Return (x, y) of the center of cell containing provided text 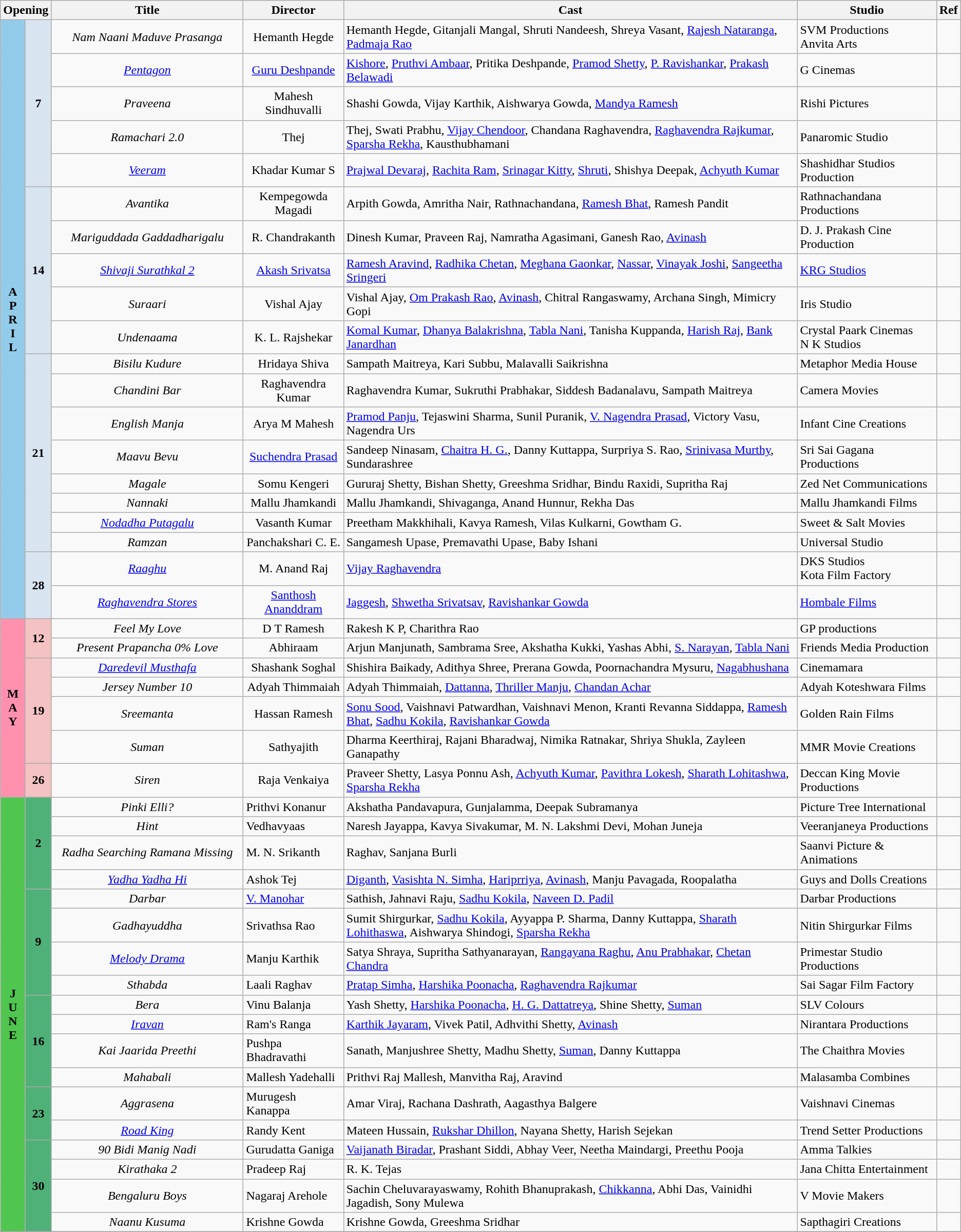
16 (38, 1041)
Vedhavyaas (294, 826)
Suman (147, 746)
Chandini Bar (147, 390)
Mallu Jhamkandi, Shivaganga, Anand Hunnur, Rekha Das (570, 503)
Abhiraam (294, 648)
Ref (949, 10)
Hint (147, 826)
Sachin Cheluvarayaswamy, Rohith Bhanuprakash, Chikkanna, Abhi Das, Vainidhi Jagadish, Sony Mulewa (570, 1195)
Director (294, 10)
Sweet & Salt Movies (867, 523)
Santhosh Ananddram (294, 602)
SVM Productions Anvita Arts (867, 37)
Guru Deshpande (294, 70)
Nagaraj Arehole (294, 1195)
Nirantara Productions (867, 1024)
Present Prapancha 0% Love (147, 648)
Akshatha Pandavapura, Gunjalamma, Deepak Subramanya (570, 806)
Yadha Yadha Hi (147, 879)
12 (38, 638)
Kai Jaarida Preethi (147, 1050)
Hridaya Shiva (294, 363)
Jaggesh, Shwetha Srivatsav, Ravishankar Gowda (570, 602)
Ramesh Aravind, Radhika Chetan, Meghana Gaonkar, Nassar, Vinayak Joshi, Sangeetha Sringeri (570, 270)
Komal Kumar, Dhanya Balakrishna, Tabla Nani, Tanisha Kuppanda, Harish Raj, Bank Janardhan (570, 337)
Somu Kengeri (294, 484)
Manju Karthik (294, 959)
M. Anand Raj (294, 569)
Mariguddada Gaddadharigalu (147, 237)
Maavu Bevu (147, 457)
Iris Studio (867, 304)
Malasamba Combines (867, 1077)
Shishira Baikady, Adithya Shree, Prerana Gowda, Poornachandra Mysuru, Nagabhushana (570, 667)
7 (38, 104)
Sampath Maitreya, Kari Subbu, Malavalli Saikrishna (570, 363)
14 (38, 270)
Ram's Ranga (294, 1024)
Praveer Shetty, Lasya Ponnu Ash, Achyuth Kumar, Pavithra Lokesh, Sharath Lohitashwa, Sparsha Rekha (570, 780)
English Manja (147, 424)
Primestar Studio Productions (867, 959)
Hassan Ramesh (294, 714)
Vasanth Kumar (294, 523)
Iravan (147, 1024)
K. L. Rajshekar (294, 337)
Adyah Thimmaiah, Dattanna, Thriller Manju, Chandan Achar (570, 687)
Prajwal Devaraj, Rachita Ram, Srinagar Kitty, Shruti, Shishya Deepak, Achyuth Kumar (570, 170)
D T Ramesh (294, 628)
Arya M Mahesh (294, 424)
Srivathsa Rao (294, 925)
Raghavendra Kumar, Sukruthi Prabhakar, Siddesh Badanalavu, Sampath Maitreya (570, 390)
Adyah Thimmaiah (294, 687)
SLV Colours (867, 1005)
Road King (147, 1130)
Karthik Jayaram, Vivek Patil, Adhvithi Shetty, Avinash (570, 1024)
D. J. Prakash Cine Production (867, 237)
GP productions (867, 628)
Pushpa Bhadravathi (294, 1050)
30 (38, 1186)
Veeranjaneya Productions (867, 826)
Undenaama (147, 337)
Vinu Balanja (294, 1005)
DKS Studios Kota Film Factory (867, 569)
Rishi Pictures (867, 104)
Laali Raghav (294, 985)
Friends Media Production (867, 648)
Sai Sagar Film Factory (867, 985)
Metaphor Media House (867, 363)
Vishal Ajay, Om Prakash Rao, Avinash, Chitral Rangaswamy, Archana Singh, Mimicry Gopi (570, 304)
Vijay Raghavendra (570, 569)
Naresh Jayappa, Kavya Sivakumar, M. N. Lakshmi Devi, Mohan Juneja (570, 826)
Gururaj Shetty, Bishan Shetty, Greeshma Sridhar, Bindu Raxidi, Supritha Raj (570, 484)
Pramod Panju, Tejaswini Sharma, Sunil Puranik, V. Nagendra Prasad, Victory Vasu, Nagendra Urs (570, 424)
Khadar Kumar S (294, 170)
Trend Setter Productions (867, 1130)
Hemanth Hegde, Gitanjali Mangal, Shruti Nandeesh, Shreya Vasant, Rajesh Nataranga, Padmaja Rao (570, 37)
Daredevil Musthafa (147, 667)
Infant Cine Creations (867, 424)
Bisilu Kudure (147, 363)
Veeram (147, 170)
Mahesh Sindhuvalli (294, 104)
KRG Studios (867, 270)
Mateen Hussain, Rukshar Dhillon, Nayana Shetty, Harish Sejekan (570, 1130)
Panaromic Studio (867, 137)
MAY (13, 707)
Suchendra Prasad (294, 457)
Sthabda (147, 985)
Akash Srivatsa (294, 270)
Thej, Swati Prabhu, Vijay Chendoor, Chandana Raghavendra, Raghavendra Rajkumar, Sparsha Rekha, Kausthubhamani (570, 137)
Satya Shraya, Supritha Sathyanarayan, Rangayana Raghu, Anu Prabhakar, Chetan Chandra (570, 959)
Kishore, Pruthvi Ambaar, Pritika Deshpande, Pramod Shetty, P. Ravishankar, Prakash Belawadi (570, 70)
Naanu Kusuma (147, 1222)
28 (38, 585)
JUNE (13, 1014)
Melody Drama (147, 959)
Ramachari 2.0 (147, 137)
Sangamesh Upase, Premavathi Upase, Baby Ishani (570, 542)
Thej (294, 137)
Crystal Paark Cinemas N K Studios (867, 337)
Sandeep Ninasam, Chaitra H. G., Danny Kuttappa, Surpriya S. Rao, Srinivasa Murthy, Sundarashree (570, 457)
Prithvi Raj Mallesh, Manvitha Raj, Aravind (570, 1077)
Jersey Number 10 (147, 687)
Feel My Love (147, 628)
Raghavendra Kumar (294, 390)
Jana Chitta Entertainment (867, 1169)
Universal Studio (867, 542)
Opening (26, 10)
Panchakshari C. E. (294, 542)
R. Chandrakanth (294, 237)
Mallu Jhamkandi Films (867, 503)
Adyah Koteshwara Films (867, 687)
Vaijanath Biradar, Prashant Siddi, Abhay Veer, Neetha Maindargi, Preethu Pooja (570, 1149)
V. Manohar (294, 899)
Hemanth Hegde (294, 37)
Bera (147, 1005)
Raja Venkaiya (294, 780)
Dinesh Kumar, Praveen Raj, Namratha Agasimani, Ganesh Rao, Avinash (570, 237)
Pinki Elli? (147, 806)
Suraari (147, 304)
Sumit Shirgurkar, Sadhu Kokila, Ayyappa P. Sharma, Danny Kuttappa, Sharath Lohithaswa, Aishwarya Shindogi, Sparsha Rekha (570, 925)
Saanvi Picture & Animations (867, 853)
Picture Tree International (867, 806)
Studio (867, 10)
Nam Naani Maduve Prasanga (147, 37)
R. K. Tejas (570, 1169)
Randy Kent (294, 1130)
23 (38, 1113)
Vaishnavi Cinemas (867, 1104)
V Movie Makers (867, 1195)
Arpith Gowda, Amritha Nair, Rathnachandana, Ramesh Bhat, Ramesh Pandit (570, 203)
Sonu Sood, Vaishnavi Patwardhan, Vaishnavi Menon, Kranti Revanna Siddappa, Ramesh Bhat, Sadhu Kokila, Ravishankar Gowda (570, 714)
Preetham Makkhihali, Kavya Ramesh, Vilas Kulkarni, Gowtham G. (570, 523)
Deccan King Movie Productions (867, 780)
The Chaithra Movies (867, 1050)
Aggrasena (147, 1104)
Ashok Tej (294, 879)
Magale (147, 484)
Rakesh K P, Charithra Rao (570, 628)
19 (38, 710)
MMR Movie Creations (867, 746)
Rathnachandana Productions (867, 203)
Zed Net Communications (867, 484)
Krishne Gowda, Greeshma Sridhar (570, 1222)
Prithvi Konanur (294, 806)
M. N. Srikanth (294, 853)
Gurudatta Ganiga (294, 1149)
Darbar (147, 899)
Title (147, 10)
Kirathaka 2 (147, 1169)
Ramzan (147, 542)
Shashank Soghal (294, 667)
Raaghu (147, 569)
G Cinemas (867, 70)
Pradeep Raj (294, 1169)
Radha Searching Ramana Missing (147, 853)
Nodadha Putagalu (147, 523)
Mahabali (147, 1077)
26 (38, 780)
90 Bidi Manig Nadi (147, 1149)
Nannaki (147, 503)
Arjun Manjunath, Sambrama Sree, Akshatha Kukki, Yashas Abhi, S. Narayan, Tabla Nani (570, 648)
Sathyajith (294, 746)
Mallesh Yadehalli (294, 1077)
Murugesh Kanappa (294, 1104)
Dharma Keerthiraj, Rajani Bharadwaj, Nimika Ratnakar, Shriya Shukla, Zayleen Ganapathy (570, 746)
Amma Talkies (867, 1149)
Krishne Gowda (294, 1222)
Camera Movies (867, 390)
Hombale Films (867, 602)
Raghavendra Stores (147, 602)
Sanath, Manjushree Shetty, Madhu Shetty, Suman, Danny Kuttappa (570, 1050)
Gadhayuddha (147, 925)
Amar Viraj, Rachana Dashrath, Aagasthya Balgere (570, 1104)
Shashi Gowda, Vijay Karthik, Aishwarya Gowda, Mandya Ramesh (570, 104)
Shashidhar Studios Production (867, 170)
Nitin Shirgurkar Films (867, 925)
Raghav, Sanjana Burli (570, 853)
Sapthagiri Creations (867, 1222)
Diganth, Vasishta N. Simha, Hariprriya, Avinash, Manju Pavagada, Roopalatha (570, 879)
Mallu Jhamkandi (294, 503)
Sreemanta (147, 714)
9 (38, 942)
Sri Sai Gagana Productions (867, 457)
Guys and Dolls Creations (867, 879)
Kempegowda Magadi (294, 203)
Pratap Simha, Harshika Poonacha, Raghavendra Rajkumar (570, 985)
Yash Shetty, Harshika Poonacha, H. G. Dattatreya, Shine Shetty, Suman (570, 1005)
APRIL (13, 319)
Golden Rain Films (867, 714)
Cast (570, 10)
Sathish, Jahnavi Raju, Sadhu Kokila, Naveen D. Padil (570, 899)
Shivaji Surathkal 2 (147, 270)
Pentagon (147, 70)
Darbar Productions (867, 899)
2 (38, 843)
Avantika (147, 203)
Cinemamara (867, 667)
Praveena (147, 104)
Siren (147, 780)
Bengaluru Boys (147, 1195)
Vishal Ajay (294, 304)
21 (38, 453)
